Extract the (X, Y) coordinate from the center of the cell holding the provided text.  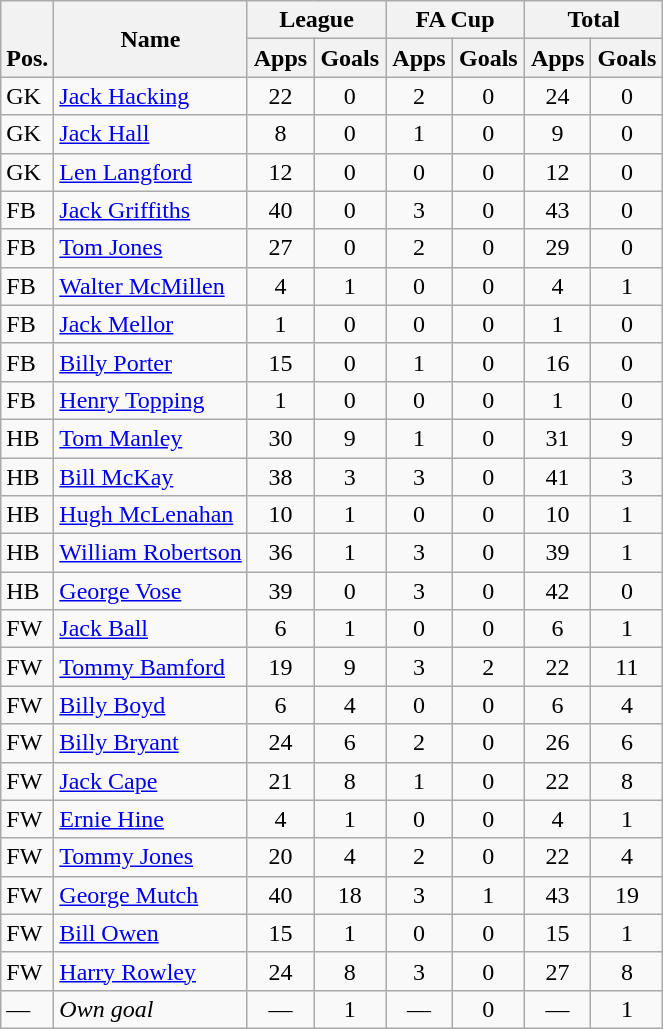
18 (350, 895)
Len Langford (150, 172)
Pos. (28, 39)
Own goal (150, 1009)
38 (280, 477)
31 (558, 438)
41 (558, 477)
George Mutch (150, 895)
Hugh McLenahan (150, 515)
FA Cup (456, 20)
Walter McMillen (150, 286)
Billy Bryant (150, 743)
21 (280, 781)
Total (594, 20)
Jack Griffiths (150, 210)
Harry Rowley (150, 971)
Jack Ball (150, 629)
26 (558, 743)
George Vose (150, 591)
Billy Boyd (150, 705)
William Robertson (150, 553)
Henry Topping (150, 400)
Jack Hall (150, 134)
Ernie Hine (150, 819)
Bill Owen (150, 933)
Jack Hacking (150, 96)
Bill McKay (150, 477)
Tommy Bamford (150, 667)
Jack Mellor (150, 324)
42 (558, 591)
29 (558, 248)
Tom Manley (150, 438)
Jack Cape (150, 781)
Billy Porter (150, 362)
36 (280, 553)
11 (627, 667)
Tommy Jones (150, 857)
20 (280, 857)
Tom Jones (150, 248)
League (316, 20)
30 (280, 438)
Name (150, 39)
16 (558, 362)
